Return [X, Y] of the center of cell containing provided text 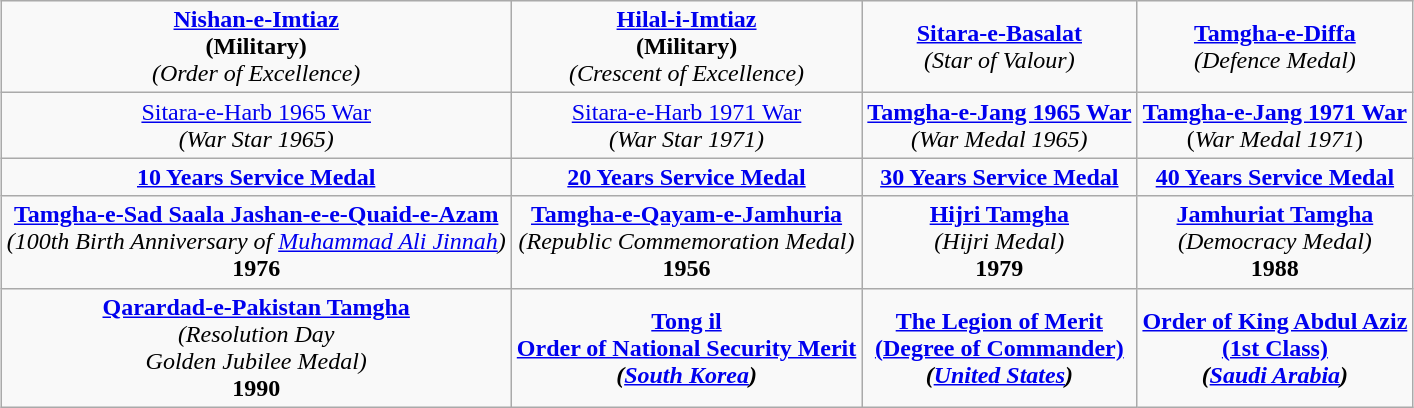
Tamgha-e-Jang 1971 War(War Medal 1971) [1275, 126]
Sitara-e-Harb 1971 War(War Star 1971) [686, 126]
20 Years Service Medal [686, 177]
Jamhuriat Tamgha(Democracy Medal)1988 [1275, 242]
Sitara-e-Basalat(Star of Valour) [1000, 47]
Sitara-e-Harb 1965 War(War Star 1965) [256, 126]
40 Years Service Medal [1275, 177]
30 Years Service Medal [1000, 177]
Tamgha-e-Sad Saala Jashan-e-e-Quaid-e-Azam(100th Birth Anniversary of Muhammad Ali Jinnah)1976 [256, 242]
The Legion of Merit(Degree of Commander)(United States) [1000, 348]
Nishan-e-Imtiaz(Military)(Order of Excellence) [256, 47]
Order of King Abdul Aziz(1st Class)(Saudi Arabia) [1275, 348]
10 Years Service Medal [256, 177]
Tamgha-e-Qayam-e-Jamhuria(Republic Commemoration Medal)1956 [686, 242]
Qarardad-e-Pakistan Tamgha(Resolution DayGolden Jubilee Medal)1990 [256, 348]
Hijri Tamgha(Hijri Medal)1979 [1000, 242]
Tamgha-e-Diffa(Defence Medal) [1275, 47]
Tamgha-e-Jang 1965 War(War Medal 1965) [1000, 126]
Tong ilOrder of National Security Merit(South Korea) [686, 348]
Hilal-i-Imtiaz(Military)(Crescent of Excellence) [686, 47]
